Determine the [X, Y] coordinate at the center of the cell enclosing the given text.  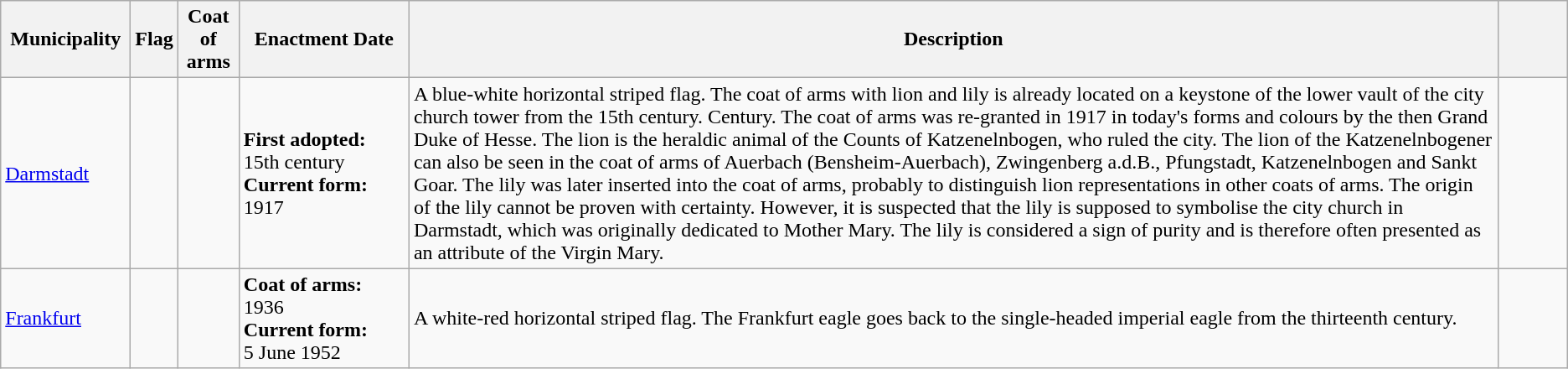
Frankfurt [65, 319]
A white-red horizontal striped flag. The Frankfurt eagle goes back to the single-headed imperial eagle from the thirteenth century. [953, 319]
Coat of arms:1936Current form: 5 June 1952 [323, 319]
First adopted:15th centuryCurrent form: 1917 [323, 173]
Description [953, 39]
Darmstadt [65, 173]
Coat of arms [208, 39]
Flag [154, 39]
Enactment Date [323, 39]
Municipality [65, 39]
